Return (X, Y) of the center of cell containing provided text 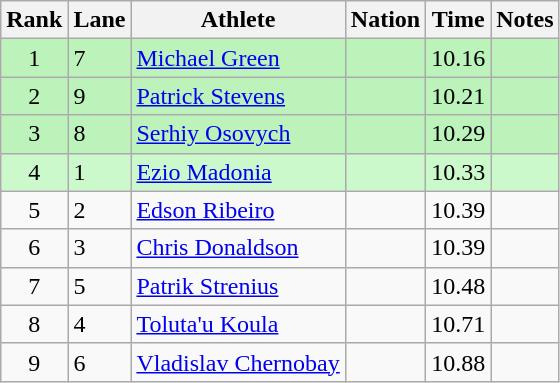
10.21 (458, 96)
Michael Green (238, 58)
Toluta'u Koula (238, 324)
10.88 (458, 362)
10.33 (458, 172)
Time (458, 20)
Nation (385, 20)
10.71 (458, 324)
Rank (34, 20)
10.29 (458, 134)
Patrick Stevens (238, 96)
Notes (525, 20)
Athlete (238, 20)
10.48 (458, 286)
Chris Donaldson (238, 248)
Ezio Madonia (238, 172)
10.16 (458, 58)
Vladislav Chernobay (238, 362)
Serhiy Osovych (238, 134)
Patrik Strenius (238, 286)
Edson Ribeiro (238, 210)
Lane (100, 20)
